Detect which cell encompasses the target text, then output its [X, Y] center coordinate. 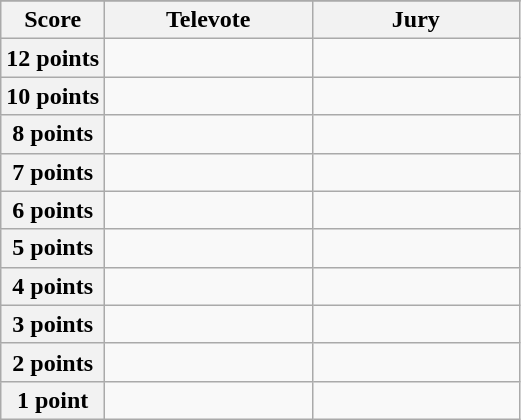
3 points [53, 324]
4 points [53, 286]
8 points [53, 134]
5 points [53, 248]
Score [53, 20]
2 points [53, 362]
12 points [53, 58]
Jury [416, 20]
Televote [209, 20]
7 points [53, 172]
10 points [53, 96]
6 points [53, 210]
1 point [53, 400]
